For the text-containing cell, return its midpoint in [X, Y] coordinate format. 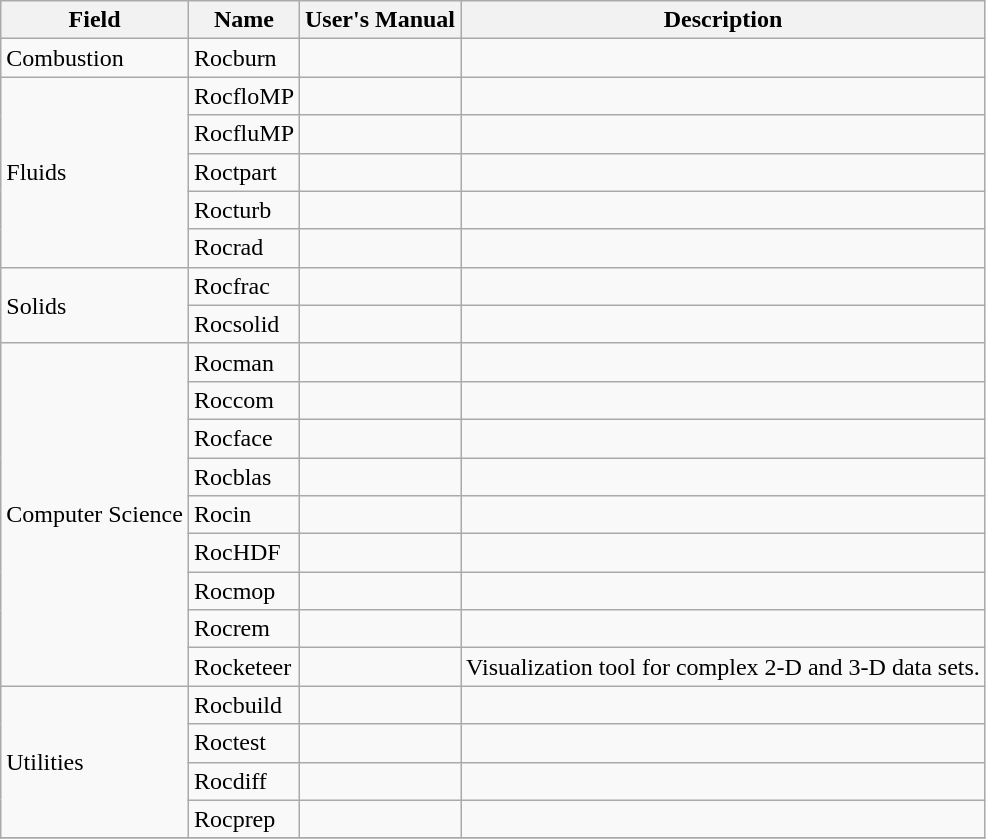
Name [244, 20]
User's Manual [380, 20]
Rocketeer [244, 667]
Rocrem [244, 629]
Rocsolid [244, 324]
Rocrad [244, 248]
Rocin [244, 515]
Rocmop [244, 591]
Combustion [95, 58]
Solids [95, 305]
Fluids [95, 172]
Rocblas [244, 477]
Rocman [244, 362]
Field [95, 20]
Description [724, 20]
Visualization tool for complex 2-D and 3-D data sets. [724, 667]
Roctpart [244, 172]
Rocface [244, 438]
RocfloMP [244, 96]
RocHDF [244, 553]
Roccom [244, 400]
Rocdiff [244, 781]
Rocprep [244, 819]
Rocbuild [244, 705]
Rocturb [244, 210]
Rocburn [244, 58]
Computer Science [95, 514]
Rocfrac [244, 286]
Utilities [95, 762]
RocfluMP [244, 134]
Roctest [244, 743]
